Extract the (x, y) coordinate from the center of the cell holding the provided text.  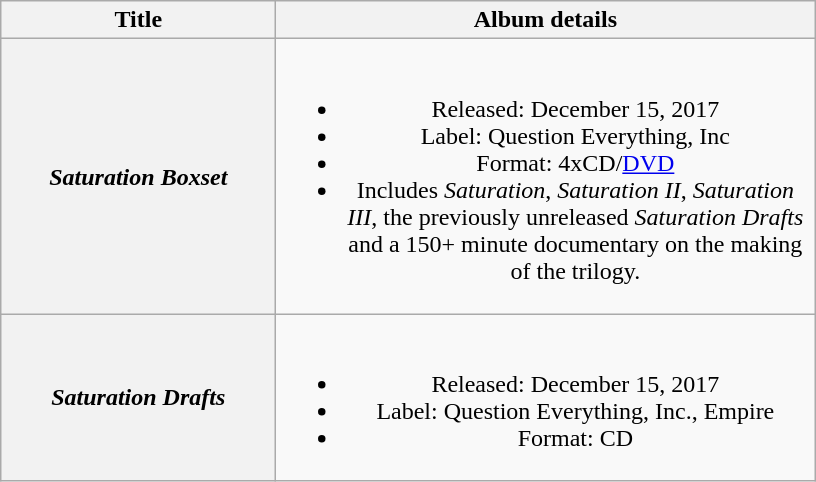
Saturation Drafts (138, 398)
Title (138, 20)
Saturation Boxset (138, 176)
Album details (546, 20)
Released: December 15, 2017Label: Question Everything, Inc., EmpireFormat: CD (546, 398)
